Scan for the cell matching the given text and deliver its [X, Y] coordinate at center. 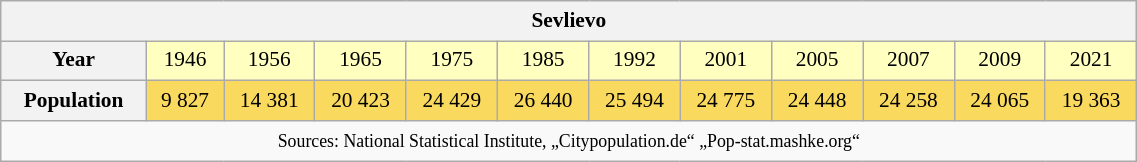
24 448 [816, 101]
1985 [542, 61]
25 494 [634, 101]
1992 [634, 61]
1965 [360, 61]
1946 [184, 61]
19 363 [1090, 101]
2009 [1000, 61]
Population [74, 101]
24 258 [908, 101]
1956 [270, 61]
14 381 [270, 101]
24 775 [726, 101]
9 827 [184, 101]
1975 [452, 61]
Sevlievo [569, 21]
Sources: National Statistical Institute, „Citypopulation.de“ „Pop-stat.mashke.org“ [569, 142]
2007 [908, 61]
2021 [1090, 61]
24 065 [1000, 101]
26 440 [542, 101]
Year [74, 61]
2005 [816, 61]
24 429 [452, 101]
2001 [726, 61]
20 423 [360, 101]
